Detect which cell encompasses the target text, then output its (x, y) center coordinate. 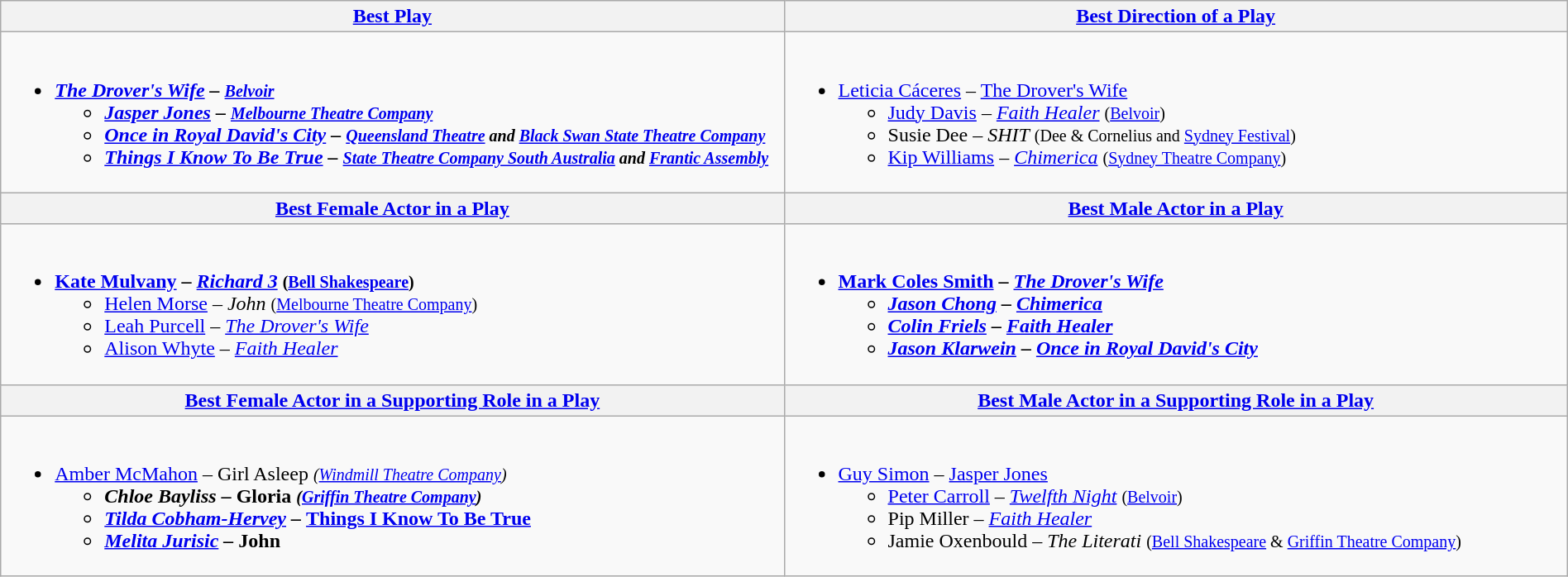
Best Play (392, 17)
Best Female Actor in a Play (392, 208)
Best Female Actor in a Supporting Role in a Play (392, 400)
Best Male Actor in a Supporting Role in a Play (1176, 400)
Mark Coles Smith – The Drover's WifeJason Chong – ChimericaColin Friels – Faith HealerJason Klarwein – Once in Royal David's City (1176, 304)
Best Male Actor in a Play (1176, 208)
Kate Mulvany – Richard 3 (Bell Shakespeare)Helen Morse – John (Melbourne Theatre Company)Leah Purcell – The Drover's WifeAlison Whyte – Faith Healer (392, 304)
Best Direction of a Play (1176, 17)
